Search for the cell housing the specified text and yield its [X, Y] center coordinate. 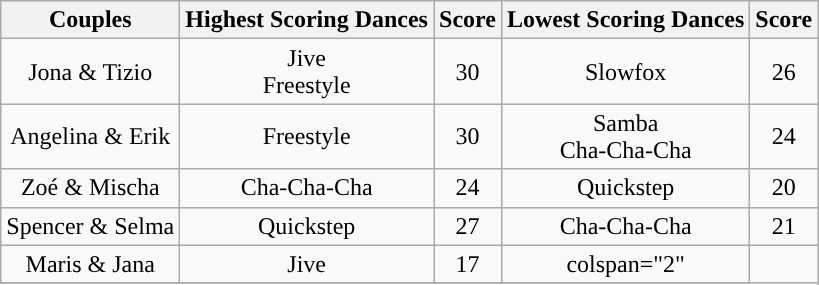
Zoé & Mischa [90, 188]
Highest Scoring Dances [307, 20]
Jona & Tizio [90, 72]
Slowfox [625, 72]
20 [784, 188]
26 [784, 72]
Lowest Scoring Dances [625, 20]
JiveFreestyle [307, 72]
27 [468, 226]
21 [784, 226]
Jive [307, 264]
17 [468, 264]
colspan="2" [625, 264]
Couples [90, 20]
Angelina & Erik [90, 136]
Freestyle [307, 136]
Maris & Jana [90, 264]
Spencer & Selma [90, 226]
SambaCha-Cha-Cha [625, 136]
